Provide the [X, Y] coordinate of the cell's center where the given text is located.  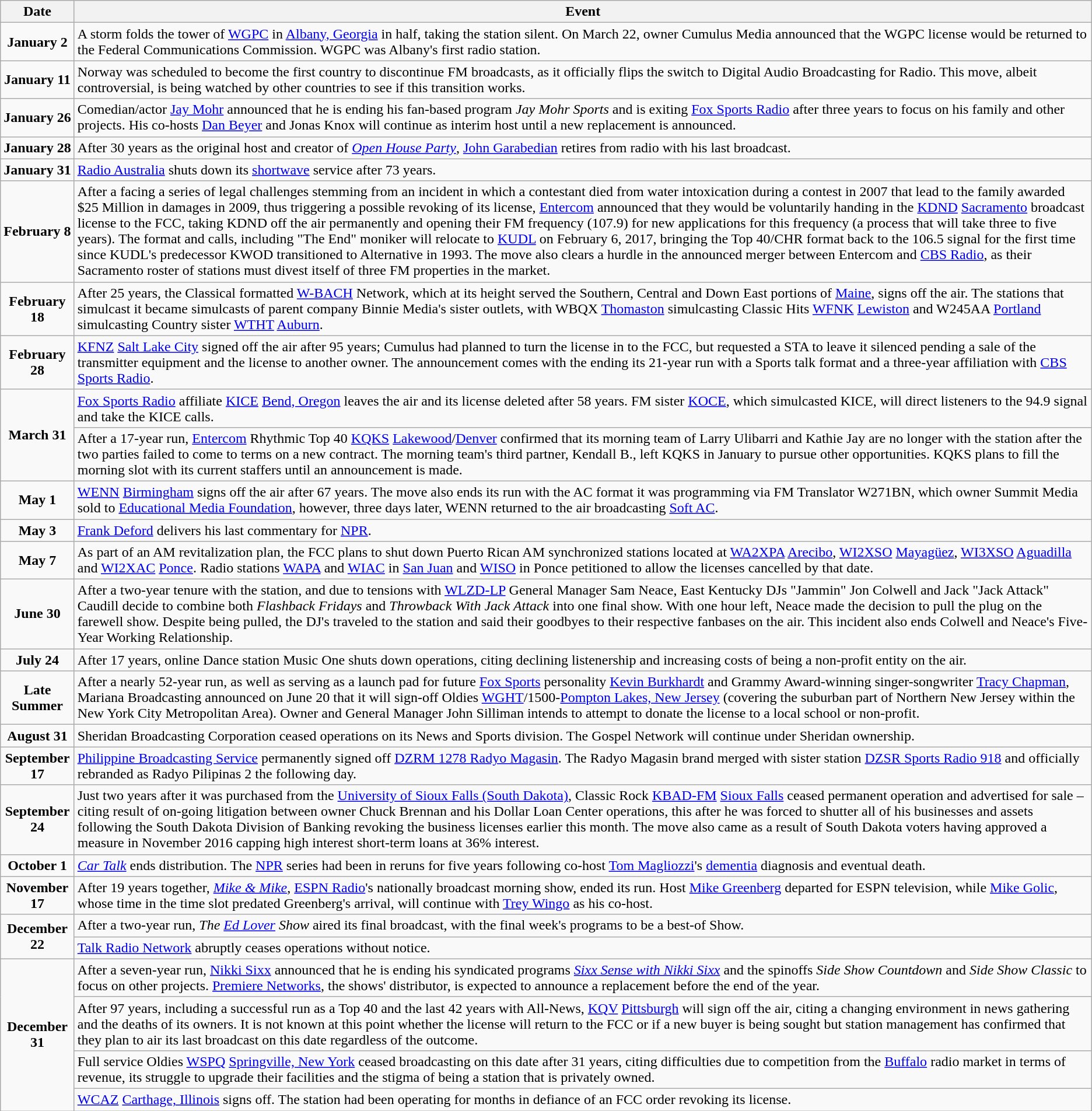
September 17 [37, 766]
Car Talk ends distribution. The NPR series had been in reruns for five years following co-host Tom Magliozzi's dementia diagnosis and eventual death. [583, 865]
June 30 [37, 614]
October 1 [37, 865]
WCAZ Carthage, Illinois signs off. The station had been operating for months in defiance of an FCC order revoking its license. [583, 1099]
May 1 [37, 499]
March 31 [37, 435]
May 3 [37, 530]
January 31 [37, 170]
After 30 years as the original host and creator of Open House Party, John Garabedian retires from radio with his last broadcast. [583, 148]
July 24 [37, 660]
Sheridan Broadcasting Corporation ceased operations on its News and Sports division. The Gospel Network will continue under Sheridan ownership. [583, 736]
December 22 [37, 937]
January 26 [37, 118]
Radio Australia shuts down its shortwave service after 73 years. [583, 170]
Event [583, 12]
After a two-year run, The Ed Lover Show aired its final broadcast, with the final week's programs to be a best-of Show. [583, 925]
January 2 [37, 42]
December 31 [37, 1035]
Date [37, 12]
January 28 [37, 148]
February 8 [37, 231]
February 28 [37, 362]
August 31 [37, 736]
Frank Deford delivers his last commentary for NPR. [583, 530]
Late Summer [37, 698]
November 17 [37, 895]
May 7 [37, 560]
September 24 [37, 819]
Talk Radio Network abruptly ceases operations without notice. [583, 948]
February 18 [37, 309]
January 11 [37, 79]
